Determine the [x, y] coordinate at the center of the cell enclosing the given text.  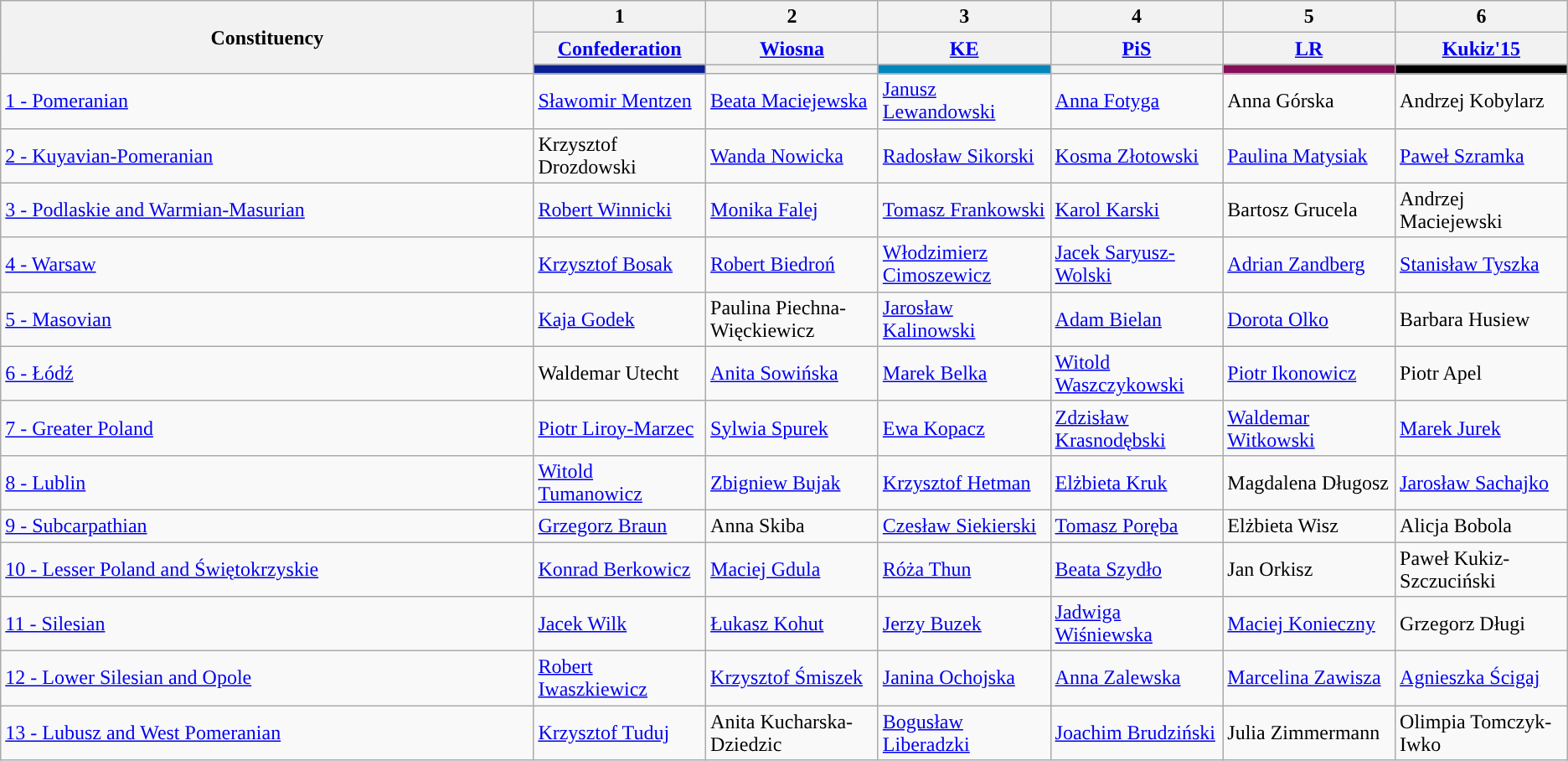
Stanisław Tyszka [1482, 265]
Róża Thun [964, 568]
11 - Silesian [267, 624]
Paulina Piechna-Więckiewicz [792, 318]
Krzysztof Śmiszek [792, 679]
Anna Skiba [792, 525]
4 - Warsaw [267, 265]
Marek Jurek [1482, 427]
Kukiz'15 [1482, 49]
4 [1137, 17]
12 - Lower Silesian and Opole [267, 679]
Beata Maciejewska [792, 101]
Jadwiga Wiśniewska [1137, 624]
Robert Winnicki [620, 210]
13 - Lubusz and West Pomeranian [267, 733]
6 [1482, 17]
8 - Lublin [267, 483]
Jarosław Kalinowski [964, 318]
5 [1309, 17]
Beata Szydło [1137, 568]
LR [1309, 49]
9 - Subcarpathian [267, 525]
Elżbieta Kruk [1137, 483]
Sylwia Spurek [792, 427]
2 - Kuyavian-Pomeranian [267, 156]
Bogusław Liberadzki [964, 733]
Maciej Konieczny [1309, 624]
7 - Greater Poland [267, 427]
1 - Pomeranian [267, 101]
Constituency [267, 37]
Magdalena Długosz [1309, 483]
PiS [1137, 49]
Krzysztof Drozdowski [620, 156]
Tomasz Poręba [1137, 525]
Jacek Wilk [620, 624]
Piotr Liroy-Marzec [620, 427]
Karol Karski [1137, 210]
Sławomir Mentzen [620, 101]
Grzegorz Braun [620, 525]
Bartosz Grucela [1309, 210]
Olimpia Tomczyk-Iwko [1482, 733]
10 - Lesser Poland and Świętokrzyskie [267, 568]
3 [964, 17]
Krzysztof Tuduj [620, 733]
Konrad Berkowicz [620, 568]
Piotr Ikonowicz [1309, 374]
Jan Orkisz [1309, 568]
Wanda Nowicka [792, 156]
6 - Łódź [267, 374]
Zbigniew Bujak [792, 483]
Marek Belka [964, 374]
Czesław Siekierski [964, 525]
Joachim Brudziński [1137, 733]
Agnieszka Ścigaj [1482, 679]
Krzysztof Bosak [620, 265]
Radosław Sikorski [964, 156]
Anita Kucharska-Dziedzic [792, 733]
Julia Zimmermann [1309, 733]
Robert Iwaszkiewicz [620, 679]
Witold Waszczykowski [1137, 374]
Jacek Saryusz-Wolski [1137, 265]
Jerzy Buzek [964, 624]
Alicja Bobola [1482, 525]
Anna Zalewska [1137, 679]
Confederation [620, 49]
2 [792, 17]
Zdzisław Krasnodębski [1137, 427]
Paulina Matysiak [1309, 156]
Barbara Husiew [1482, 318]
Piotr Apel [1482, 374]
Anna Górska [1309, 101]
Paweł Szramka [1482, 156]
Waldemar Utecht [620, 374]
Włodzimierz Cimoszewicz [964, 265]
5 - Masovian [267, 318]
Witold Tumanowicz [620, 483]
Monika Falej [792, 210]
Elżbieta Wisz [1309, 525]
Grzegorz Długi [1482, 624]
Jarosław Sachajko [1482, 483]
3 - Podlaskie and Warmian-Masurian [267, 210]
Dorota Olko [1309, 318]
Maciej Gdula [792, 568]
Kosma Złotowski [1137, 156]
Anita Sowińska [792, 374]
Andrzej Maciejewski [1482, 210]
1 [620, 17]
Janina Ochojska [964, 679]
Kaja Godek [620, 318]
Andrzej Kobylarz [1482, 101]
Łukasz Kohut [792, 624]
Adam Bielan [1137, 318]
Robert Biedroń [792, 265]
Adrian Zandberg [1309, 265]
Anna Fotyga [1137, 101]
Marcelina Zawisza [1309, 679]
Wiosna [792, 49]
Paweł Kukiz-Szczuciński [1482, 568]
Tomasz Frankowski [964, 210]
KE [964, 49]
Janusz Lewandowski [964, 101]
Waldemar Witkowski [1309, 427]
Krzysztof Hetman [964, 483]
Ewa Kopacz [964, 427]
